Return [X, Y] of the center of cell containing provided text 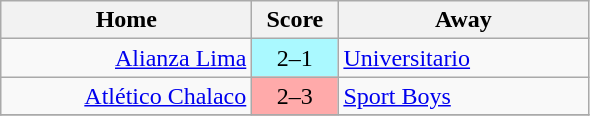
Away [464, 20]
Alianza Lima [126, 58]
Score [295, 20]
2–3 [295, 96]
Sport Boys [464, 96]
Universitario [464, 58]
Home [126, 20]
Atlético Chalaco [126, 96]
2–1 [295, 58]
